Provide the (x, y) coordinate of the cell's center where the given text is located.  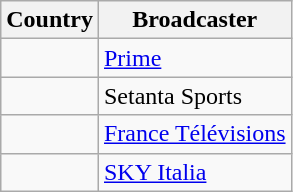
Country (50, 20)
SKY Italia (194, 172)
Setanta Sports (194, 96)
Prime (194, 58)
Broadcaster (194, 20)
France Télévisions (194, 134)
